Provide the [X, Y] coordinate of the cell's center where the given text is located.  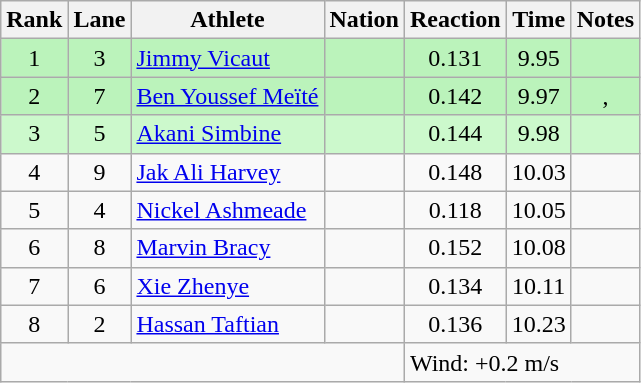
0.118 [455, 210]
9.98 [538, 134]
10.05 [538, 210]
9 [100, 172]
9.95 [538, 58]
0.134 [455, 286]
, [605, 96]
0.142 [455, 96]
10.08 [538, 248]
10.23 [538, 324]
9.97 [538, 96]
Ben Youssef Meïté [228, 96]
Nation [364, 20]
Time [538, 20]
Nickel Ashmeade [228, 210]
10.03 [538, 172]
Akani Simbine [228, 134]
Jimmy Vicaut [228, 58]
Marvin Bracy [228, 248]
Wind: +0.2 m/s [522, 362]
10.11 [538, 286]
0.131 [455, 58]
0.136 [455, 324]
Notes [605, 20]
Jak Ali Harvey [228, 172]
Xie Zhenye [228, 286]
0.148 [455, 172]
0.144 [455, 134]
Hassan Taftian [228, 324]
Lane [100, 20]
Athlete [228, 20]
0.152 [455, 248]
Rank [34, 20]
Reaction [455, 20]
1 [34, 58]
